Locate the cell with the specified text and output its (X, Y) center coordinate. 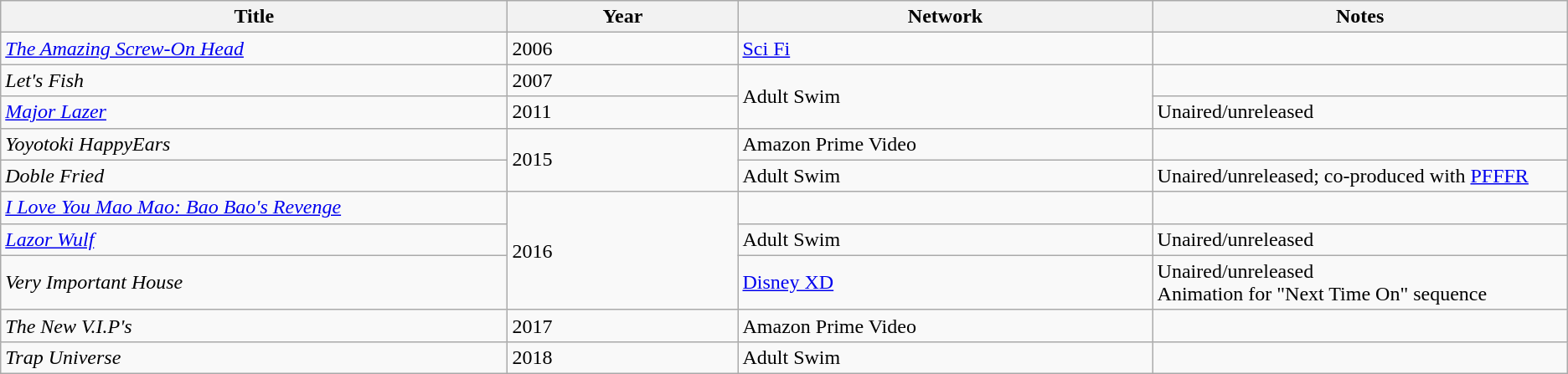
2018 (623, 357)
Unaired/unreleasedAnimation for "Next Time On" sequence (1360, 283)
Trap Universe (255, 357)
Very Important House (255, 283)
Doble Fried (255, 176)
Unaired/unreleased; co-produced with PFFFR (1360, 176)
Disney XD (945, 283)
Network (945, 17)
2011 (623, 112)
Let's Fish (255, 80)
2006 (623, 49)
Yoyotoki HappyEars (255, 144)
Sci Fi (945, 49)
Major Lazer (255, 112)
Lazor Wulf (255, 239)
The New V.I.P's (255, 325)
Title (255, 17)
Notes (1360, 17)
2007 (623, 80)
2016 (623, 251)
The Amazing Screw-On Head (255, 49)
2015 (623, 160)
2017 (623, 325)
I Love You Mao Mao: Bao Bao's Revenge (255, 207)
Year (623, 17)
